Identify which cell holds the provided text, then report its (X, Y) central coordinate. 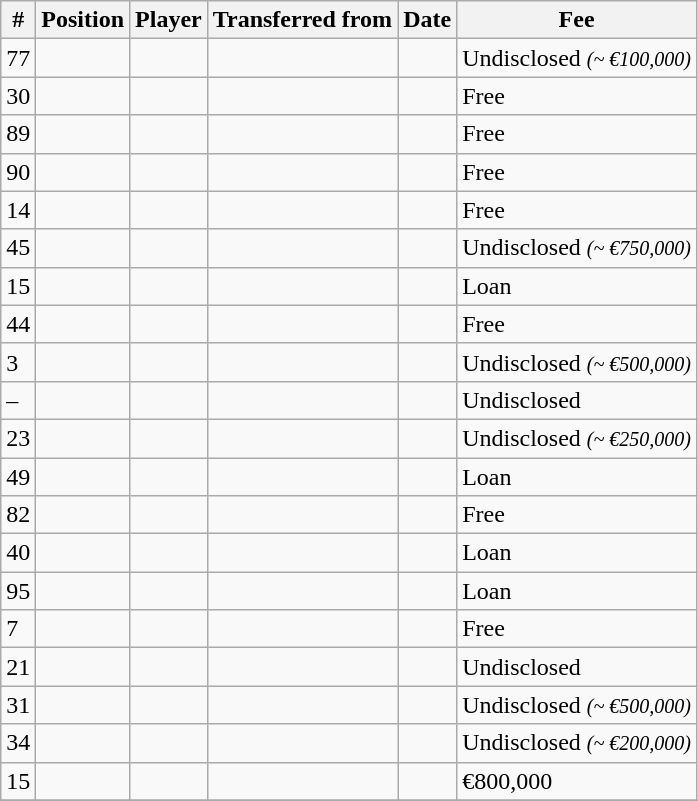
44 (18, 324)
Date (428, 20)
– (18, 400)
# (18, 20)
Fee (577, 20)
30 (18, 96)
45 (18, 248)
3 (18, 362)
7 (18, 629)
€800,000 (577, 781)
49 (18, 477)
23 (18, 438)
Transferred from (302, 20)
77 (18, 58)
Undisclosed (~ €200,000) (577, 743)
95 (18, 591)
Player (169, 20)
Position (83, 20)
21 (18, 667)
31 (18, 705)
14 (18, 210)
82 (18, 515)
40 (18, 553)
90 (18, 172)
Undisclosed (~ €250,000) (577, 438)
Undisclosed (~ €750,000) (577, 248)
34 (18, 743)
89 (18, 134)
Undisclosed (~ €100,000) (577, 58)
